For the text-containing cell, return its midpoint in [x, y] coordinate format. 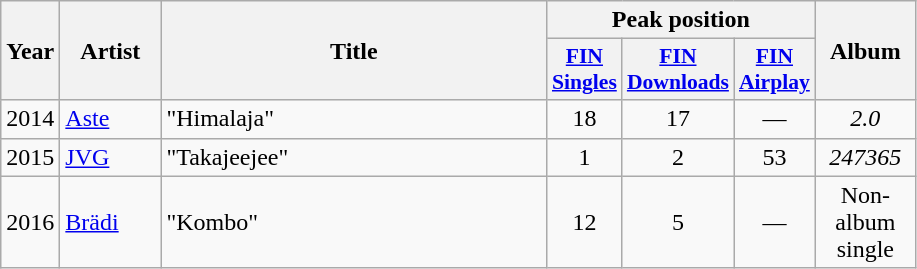
2.0 [866, 119]
Album [866, 50]
5 [678, 222]
53 [774, 157]
"Takajeejee" [354, 157]
FINDownloads [678, 70]
FINAirplay [774, 70]
Artist [110, 50]
JVG [110, 157]
Aste [110, 119]
Non-album single [866, 222]
FINSingles [584, 70]
Peak position [681, 20]
18 [584, 119]
2 [678, 157]
1 [584, 157]
Year [30, 50]
2015 [30, 157]
2014 [30, 119]
Title [354, 50]
Brädi [110, 222]
17 [678, 119]
"Himalaja" [354, 119]
12 [584, 222]
"Kombo" [354, 222]
2016 [30, 222]
247365 [866, 157]
